Extract the (x, y) coordinate from the center of the cell holding the provided text.  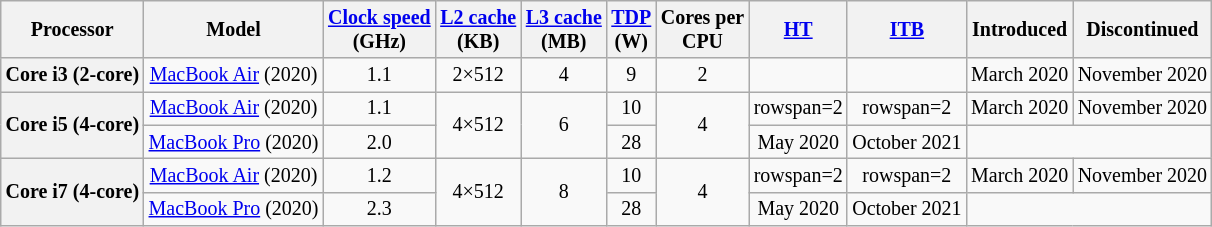
2×512 (478, 76)
1.2 (379, 176)
6 (564, 126)
Cores perCPU (702, 30)
Model (234, 30)
Core i5 (4-core) (72, 126)
HT (798, 30)
2.0 (379, 142)
ITB (906, 30)
L2 cache(KB) (478, 30)
Core i3 (2-core) (72, 76)
Clock speed(GHz) (379, 30)
2 (702, 76)
L3 cache(MB) (564, 30)
TDP(W) (632, 30)
Processor (72, 30)
Introduced (1020, 30)
9 (632, 76)
Discontinued (1142, 30)
8 (564, 192)
Core i7 (4-core) (72, 192)
2.3 (379, 208)
